For the text-containing cell, return its midpoint in [x, y] coordinate format. 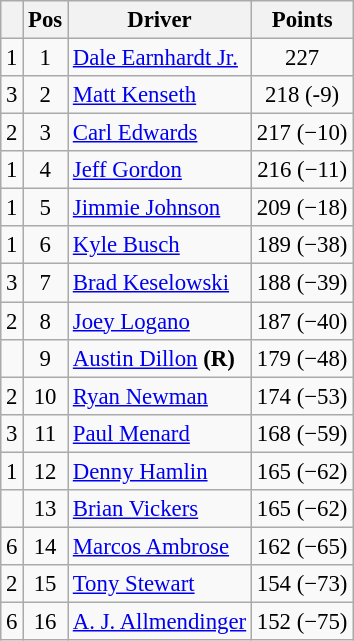
A. J. Allmendinger [160, 621]
Paul Menard [160, 433]
12 [46, 471]
218 (-9) [302, 95]
Pos [46, 20]
Kyle Busch [160, 245]
Dale Earnhardt Jr. [160, 58]
Jeff Gordon [160, 170]
168 (−59) [302, 433]
152 (−75) [302, 621]
209 (−18) [302, 208]
7 [46, 283]
14 [46, 546]
4 [46, 170]
216 (−11) [302, 170]
Points [302, 20]
15 [46, 584]
Jimmie Johnson [160, 208]
13 [46, 509]
187 (−40) [302, 321]
10 [46, 396]
Tony Stewart [160, 584]
Brian Vickers [160, 509]
162 (−65) [302, 546]
189 (−38) [302, 245]
Brad Keselowski [160, 283]
Joey Logano [160, 321]
179 (−48) [302, 358]
Driver [160, 20]
8 [46, 321]
227 [302, 58]
9 [46, 358]
Denny Hamlin [160, 471]
Ryan Newman [160, 396]
Matt Kenseth [160, 95]
217 (−10) [302, 133]
Carl Edwards [160, 133]
Austin Dillon (R) [160, 358]
174 (−53) [302, 396]
16 [46, 621]
Marcos Ambrose [160, 546]
11 [46, 433]
5 [46, 208]
154 (−73) [302, 584]
188 (−39) [302, 283]
